Return (X, Y) of the center of cell containing provided text 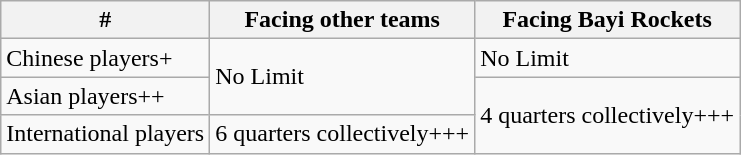
Chinese players+ (106, 58)
4 quarters collectively+++ (608, 115)
Facing other teams (342, 20)
Asian players++ (106, 96)
6 quarters collectively+++ (342, 134)
Facing Bayi Rockets (608, 20)
# (106, 20)
International players (106, 134)
